Return [X, Y] of the center of cell containing provided text 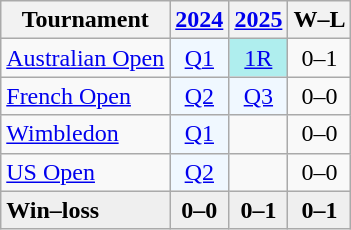
Wimbledon [86, 134]
French Open [86, 96]
W–L [320, 20]
Win–loss [86, 210]
2024 [200, 20]
2025 [258, 20]
Australian Open [86, 58]
Q3 [258, 96]
US Open [86, 172]
Tournament [86, 20]
1R [258, 58]
